Extract the (x, y) coordinate from the center of the cell holding the provided text.  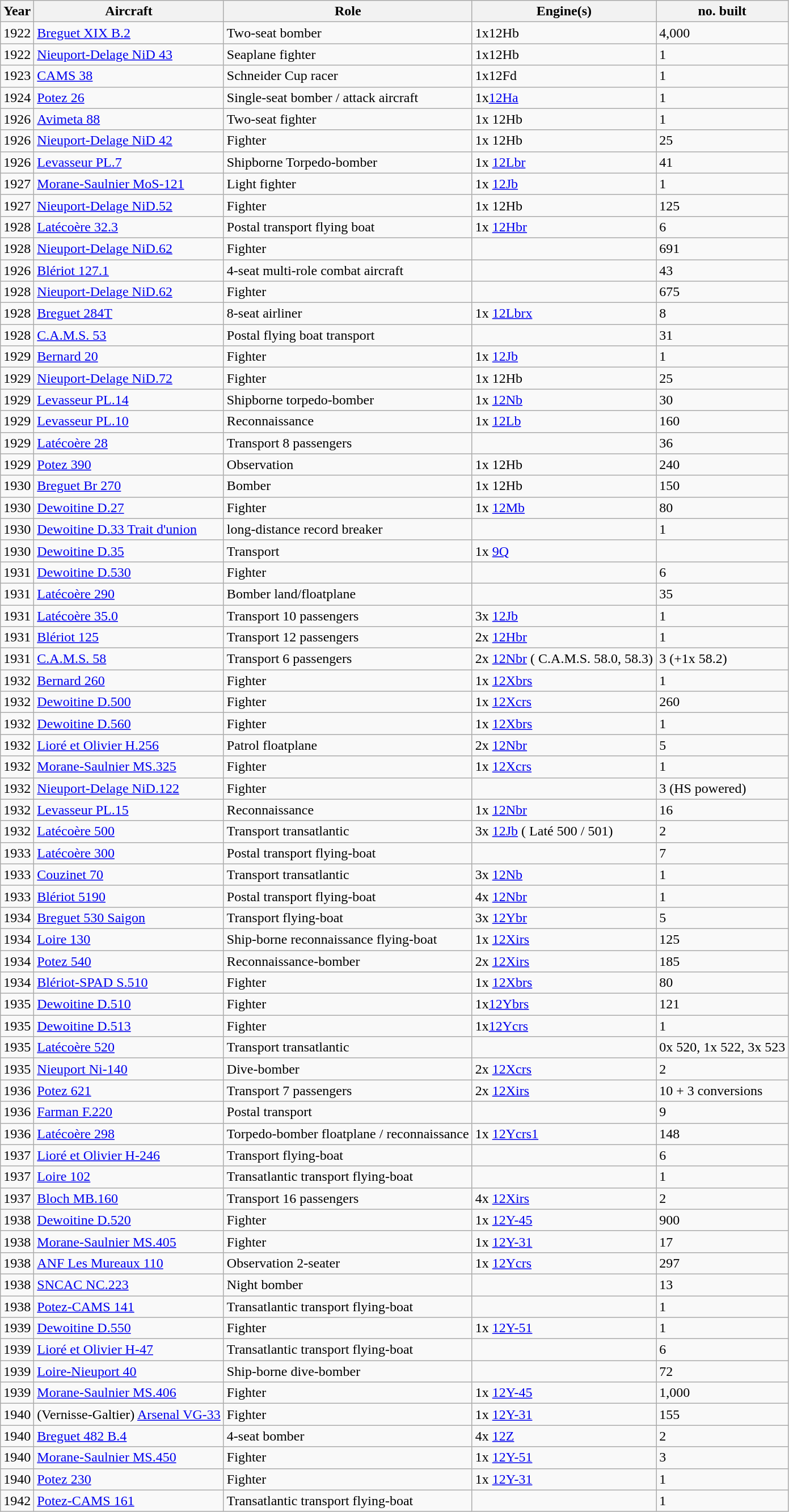
4x 12Xirs (564, 1198)
Transport 16 passengers (348, 1198)
Seaplane fighter (348, 54)
Latécoère 520 (129, 1048)
Dewoitine D.520 (129, 1220)
Torpedo-bomber floatplane / reconnaissance (348, 1134)
Blériot 5190 (129, 896)
1924 (17, 98)
Role (348, 11)
160 (723, 421)
Loire 102 (129, 1177)
Potez 621 (129, 1091)
Aircraft (129, 11)
Nieuport-Delage NiD 42 (129, 141)
Observation 2-seater (348, 1263)
8 (723, 314)
Dewoitine D.500 (129, 702)
Light fighter (348, 184)
Postal transport (348, 1112)
1x 12Nb (564, 400)
1x12Ha (564, 98)
Bernard 20 (129, 357)
17 (723, 1241)
8-seat airliner (348, 314)
41 (723, 162)
1x 12Lbr (564, 162)
2x 12Hbr (564, 637)
Potez 26 (129, 98)
Latécoère 298 (129, 1134)
1x12Ybrs (564, 1004)
Lioré et Olivier H-246 (129, 1155)
3 (HS powered) (723, 788)
Nieuport-Delage NiD.52 (129, 205)
Bloch MB.160 (129, 1198)
Transport (348, 551)
Breguet 530 Saigon (129, 918)
240 (723, 464)
30 (723, 400)
Shipborne Torpedo-bomber (348, 162)
1923 (17, 76)
Bomber land/floatplane (348, 594)
Lioré et Olivier H.256 (129, 745)
Dewoitine D.530 (129, 572)
1x 12Hbr (564, 227)
Breguet Br 270 (129, 486)
Avimeta 88 (129, 119)
Couzinet 70 (129, 875)
2x 12Nbr (564, 745)
10 + 3 conversions (723, 1091)
185 (723, 961)
148 (723, 1134)
Engine(s) (564, 11)
Latécoère 28 (129, 443)
Postal flying boat transport (348, 335)
9 (723, 1112)
1x 12Ycrs1 (564, 1134)
Transport 12 passengers (348, 637)
Postal transport flying boat (348, 227)
Levasseur PL.10 (129, 421)
Potez 230 (129, 1479)
(Vernisse-Galtier) Arsenal VG-33 (129, 1414)
43 (723, 271)
Farman F.220 (129, 1112)
Two-seat bomber (348, 33)
Latécoère 500 (129, 831)
Latécoère 300 (129, 853)
0x 520, 1x 522, 3x 523 (723, 1048)
691 (723, 248)
3x 12Jb ( Laté 500 / 501) (564, 831)
Blériot 125 (129, 637)
900 (723, 1220)
ANF Les Mureaux 110 (129, 1263)
260 (723, 702)
Year (17, 11)
Latécoère 35.0 (129, 615)
CAMS 38 (129, 76)
C.A.M.S. 58 (129, 659)
Transport 8 passengers (348, 443)
long-distance record breaker (348, 529)
Dewoitine D.35 (129, 551)
Schneider Cup racer (348, 76)
Levasseur PL.15 (129, 810)
Lioré et Olivier H-47 (129, 1350)
Ship-borne reconnaissance flying-boat (348, 939)
1942 (17, 1501)
297 (723, 1263)
Potez 390 (129, 464)
Dive-bomber (348, 1069)
Single-seat bomber / attack aircraft (348, 98)
Two-seat fighter (348, 119)
4-seat multi-role combat aircraft (348, 271)
Morane-Saulnier MoS-121 (129, 184)
675 (723, 292)
Nieuport-Delage NiD 43 (129, 54)
Potez-CAMS 141 (129, 1306)
Dewoitine D.560 (129, 724)
4x 12Nbr (564, 896)
Shipborne torpedo-bomber (348, 400)
Reconnaissance-bomber (348, 961)
Morane-Saulnier MS.405 (129, 1241)
1x 12Xirs (564, 939)
Blériot-SPAD S.510 (129, 983)
Nieuport Ni-140 (129, 1069)
Bomber (348, 486)
121 (723, 1004)
3 (+1x 58.2) (723, 659)
Patrol floatplane (348, 745)
Breguet 284T (129, 314)
13 (723, 1285)
C.A.M.S. 53 (129, 335)
1x 12Nbr (564, 810)
Transport 6 passengers (348, 659)
16 (723, 810)
155 (723, 1414)
Morane-Saulnier MS.406 (129, 1393)
2x 12Xcrs (564, 1069)
3x 12Nb (564, 875)
4-seat bomber (348, 1436)
3x 12Ybr (564, 918)
Morane-Saulnier MS.450 (129, 1458)
Dewoitine D.27 (129, 508)
Breguet 482 B.4 (129, 1436)
Nieuport-Delage NiD.122 (129, 788)
Loire-Nieuport 40 (129, 1371)
Potez-CAMS 161 (129, 1501)
4,000 (723, 33)
Breguet XIX B.2 (129, 33)
72 (723, 1371)
Observation (348, 464)
Latécoère 32.3 (129, 227)
1,000 (723, 1393)
Transport 10 passengers (348, 615)
Bernard 260 (129, 681)
2x 12Nbr ( C.A.M.S. 58.0, 58.3) (564, 659)
no. built (723, 11)
36 (723, 443)
1x12Ycrs (564, 1026)
1x 12Ycrs (564, 1263)
Transport 7 passengers (348, 1091)
Dewoitine D.513 (129, 1026)
150 (723, 486)
1x 12Lbrx (564, 314)
3 (723, 1458)
Latécoère 290 (129, 594)
Dewoitine D.510 (129, 1004)
35 (723, 594)
Dewoitine D.33 Trait d'union (129, 529)
7 (723, 853)
Nieuport-Delage NiD.72 (129, 378)
31 (723, 335)
Morane-Saulnier MS.325 (129, 767)
Potez 540 (129, 961)
3x 12Jb (564, 615)
Levasseur PL.14 (129, 400)
Ship-borne dive-bomber (348, 1371)
Night bomber (348, 1285)
SNCAC NC.223 (129, 1285)
Levasseur PL.7 (129, 162)
1x 12Lb (564, 421)
4x 12Z (564, 1436)
Loire 130 (129, 939)
1x12Fd (564, 76)
1x 9Q (564, 551)
Dewoitine D.550 (129, 1328)
Blériot 127.1 (129, 271)
1x 12Mb (564, 508)
